Identify which cell holds the provided text, then report its (X, Y) central coordinate. 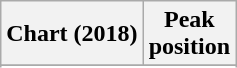
Chart (2018) (72, 34)
Peakposition (189, 34)
